Detect which cell encompasses the target text, then output its [X, Y] center coordinate. 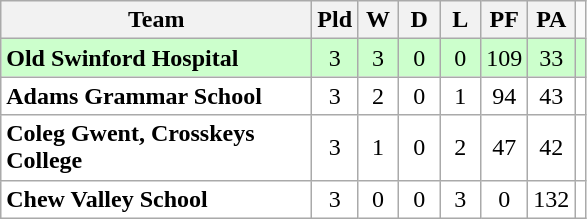
33 [552, 58]
L [460, 20]
Old Swinford Hospital [156, 58]
109 [504, 58]
42 [552, 148]
Adams Grammar School [156, 96]
94 [504, 96]
Pld [335, 20]
W [378, 20]
43 [552, 96]
PA [552, 20]
Chew Valley School [156, 199]
D [420, 20]
Coleg Gwent, Crosskeys College [156, 148]
Team [156, 20]
132 [552, 199]
47 [504, 148]
PF [504, 20]
